Identify which cell holds the provided text, then report its (x, y) central coordinate. 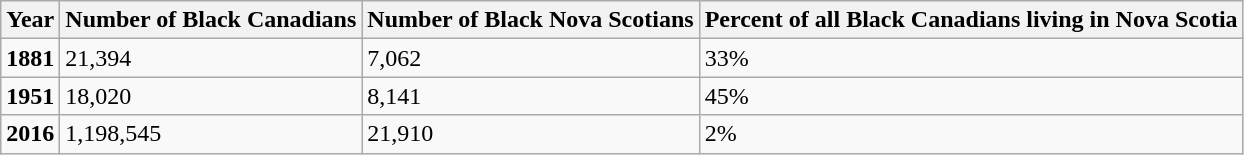
8,141 (530, 96)
Percent of all Black Canadians living in Nova Scotia (971, 20)
Year (30, 20)
7,062 (530, 58)
1881 (30, 58)
21,394 (211, 58)
1,198,545 (211, 134)
2016 (30, 134)
45% (971, 96)
18,020 (211, 96)
21,910 (530, 134)
2% (971, 134)
Number of Black Canadians (211, 20)
33% (971, 58)
Number of Black Nova Scotians (530, 20)
1951 (30, 96)
